Scan for the cell matching the given text and deliver its (X, Y) coordinate at center. 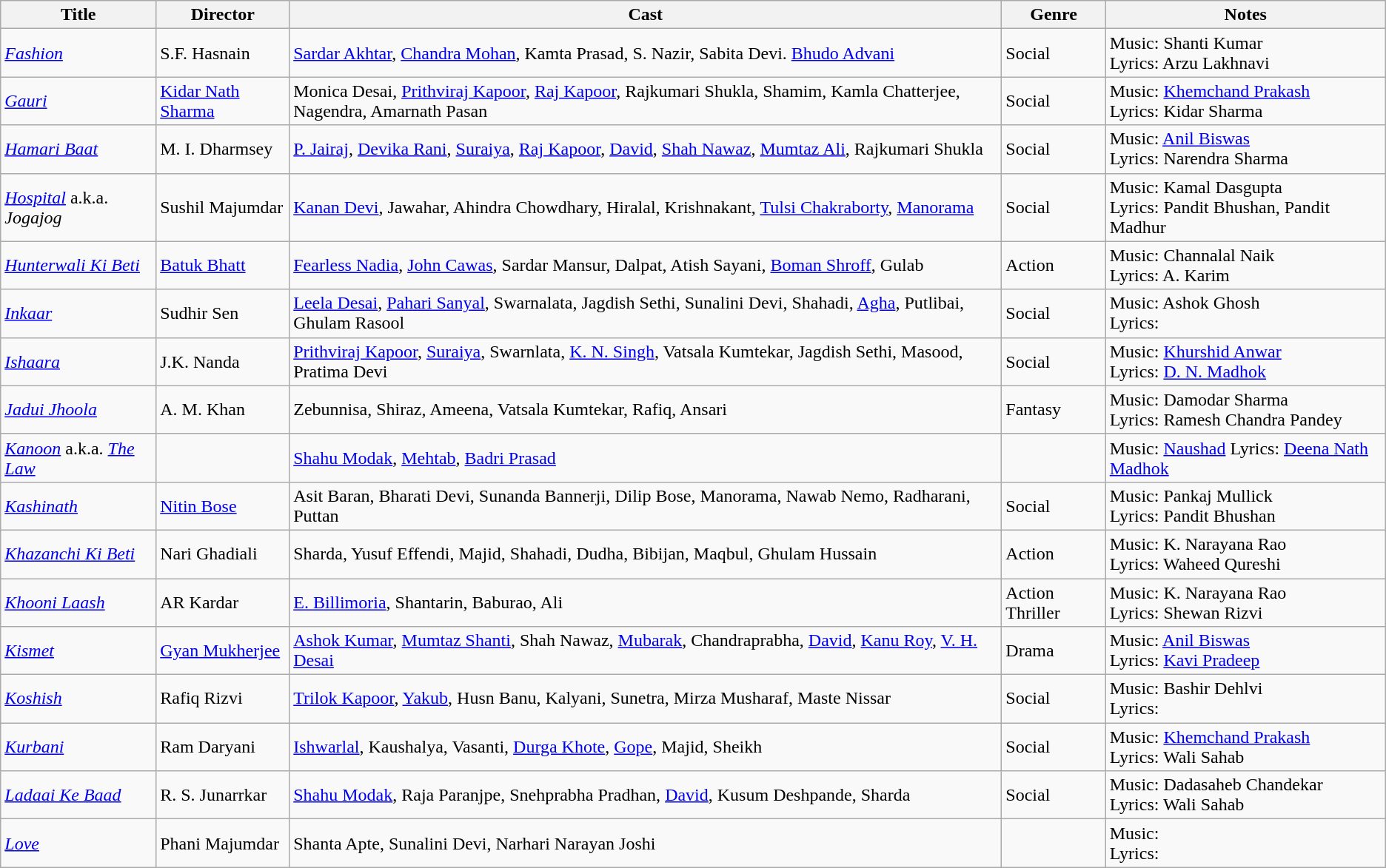
Asit Baran, Bharati Devi, Sunanda Bannerji, Dilip Bose, Manorama, Nawab Nemo, Radharani, Puttan (646, 506)
Music: Shanti KumarLyrics: Arzu Lakhnavi (1245, 53)
Nari Ghadiali (223, 554)
Fearless Nadia, John Cawas, Sardar Mansur, Dalpat, Atish Sayani, Boman Shroff, Gulab (646, 265)
S.F. Hasnain (223, 53)
Rafiq Rizvi (223, 699)
Sardar Akhtar, Chandra Mohan, Kamta Prasad, S. Nazir, Sabita Devi. Bhudo Advani (646, 53)
Kanan Devi, Jawahar, Ahindra Chowdhary, Hiralal, Krishnakant, Tulsi Chakraborty, Manorama (646, 207)
Trilok Kapoor, Yakub, Husn Banu, Kalyani, Sunetra, Mirza Musharaf, Maste Nissar (646, 699)
Gauri (78, 101)
Jadui Jhoola (78, 410)
Fashion (78, 53)
E. Billimoria, Shantarin, Baburao, Ali (646, 602)
Shahu Modak, Raja Paranjpe, Snehprabha Pradhan, David, Kusum Deshpande, Sharda (646, 795)
Genre (1054, 15)
Director (223, 15)
Phani Majumdar (223, 844)
J.K. Nanda (223, 361)
Music: Bashir DehlviLyrics: (1245, 699)
Music: Kamal DasguptaLyrics: Pandit Bhushan, Pandit Madhur (1245, 207)
AR Kardar (223, 602)
M. I. Dharmsey (223, 149)
Zebunnisa, Shiraz, Ameena, Vatsala Kumtekar, Rafiq, Ansari (646, 410)
Ashok Kumar, Mumtaz Shanti, Shah Nawaz, Mubarak, Chandraprabha, David, Kanu Roy, V. H. Desai (646, 651)
Cast (646, 15)
R. S. Junarrkar (223, 795)
Music: Khurshid AnwarLyrics: D. N. Madhok (1245, 361)
Leela Desai, Pahari Sanyal, Swarnalata, Jagdish Sethi, Sunalini Devi, Shahadi, Agha, Putlibai, Ghulam Rasool (646, 314)
Inkaar (78, 314)
Music: Channalal NaikLyrics: A. Karim (1245, 265)
Sudhir Sen (223, 314)
Batuk Bhatt (223, 265)
Kurbani (78, 747)
A. M. Khan (223, 410)
Ishwarlal, Kaushalya, Vasanti, Durga Khote, Gope, Majid, Sheikh (646, 747)
Koshish (78, 699)
Love (78, 844)
Music: Khemchand PrakashLyrics: Kidar Sharma (1245, 101)
Sushil Majumdar (223, 207)
Music: Anil BiswasLyrics: Narendra Sharma (1245, 149)
Fantasy (1054, 410)
Kanoon a.k.a. The Law (78, 457)
Title (78, 15)
Gyan Mukherjee (223, 651)
Kashinath (78, 506)
Hospital a.k.a. Jogajog (78, 207)
Ladaai Ke Baad (78, 795)
Monica Desai, Prithviraj Kapoor, Raj Kapoor, Rajkumari Shukla, Shamim, Kamla Chatterjee, Nagendra, Amarnath Pasan (646, 101)
Ishaara (78, 361)
Notes (1245, 15)
Music: K. Narayana RaoLyrics: Shewan Rizvi (1245, 602)
Kidar Nath Sharma (223, 101)
P. Jairaj, Devika Rani, Suraiya, Raj Kapoor, David, Shah Nawaz, Mumtaz Ali, Rajkumari Shukla (646, 149)
Ram Daryani (223, 747)
Music: Dadasaheb ChandekarLyrics: Wali Sahab (1245, 795)
Khooni Laash (78, 602)
Kismet (78, 651)
Shahu Modak, Mehtab, Badri Prasad (646, 457)
Hunterwali Ki Beti (78, 265)
Drama (1054, 651)
Music: Ashok GhoshLyrics: (1245, 314)
Nitin Bose (223, 506)
Sharda, Yusuf Effendi, Majid, Shahadi, Dudha, Bibijan, Maqbul, Ghulam Hussain (646, 554)
Hamari Baat (78, 149)
Music: Anil BiswasLyrics: Kavi Pradeep (1245, 651)
Prithviraj Kapoor, Suraiya, Swarnlata, K. N. Singh, Vatsala Kumtekar, Jagdish Sethi, Masood, Pratima Devi (646, 361)
Music: Lyrics: (1245, 844)
Action Thriller (1054, 602)
Music: Damodar SharmaLyrics: Ramesh Chandra Pandey (1245, 410)
Shanta Apte, Sunalini Devi, Narhari Narayan Joshi (646, 844)
Music: K. Narayana RaoLyrics: Waheed Qureshi (1245, 554)
Khazanchi Ki Beti (78, 554)
Music: Khemchand PrakashLyrics: Wali Sahab (1245, 747)
Music: Pankaj MullickLyrics: Pandit Bhushan (1245, 506)
Music: Naushad Lyrics: Deena Nath Madhok (1245, 457)
